From the cell containing the given text, extract its center point as [x, y] coordinate. 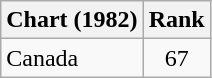
Rank [176, 20]
67 [176, 58]
Canada [72, 58]
Chart (1982) [72, 20]
